Extract the (X, Y) coordinate from the center of the cell holding the provided text.  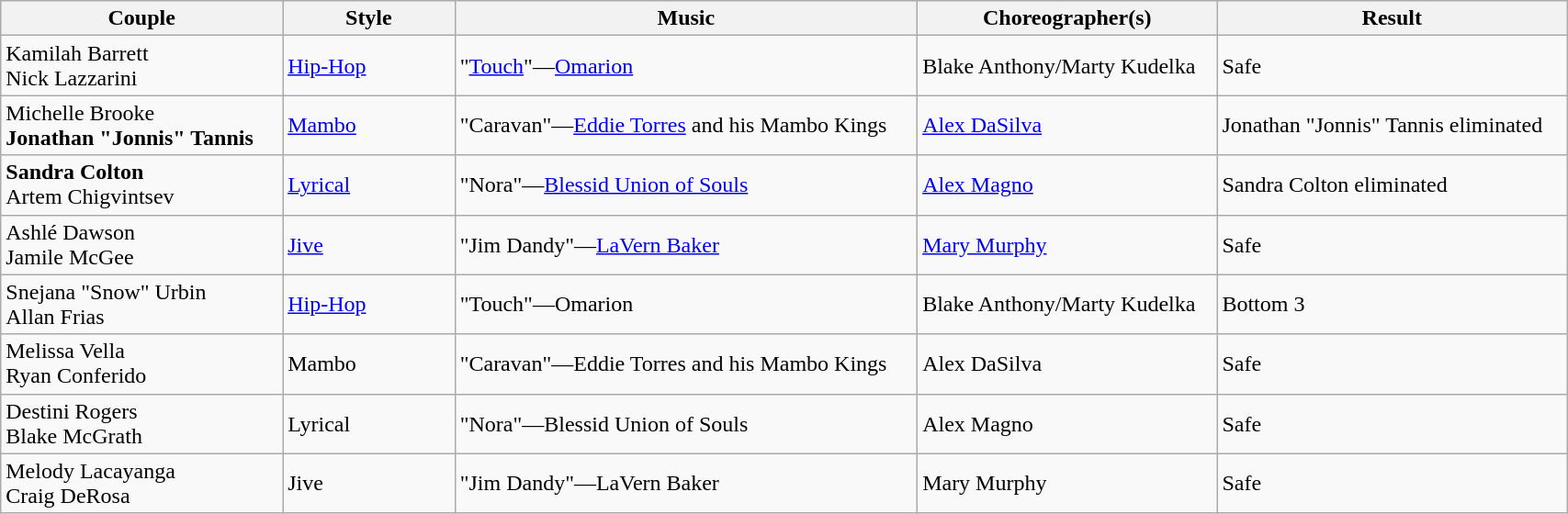
Couple (141, 18)
Kamilah BarrettNick Lazzarini (141, 66)
Choreographer(s) (1067, 18)
Snejana "Snow" UrbinAllan Frias (141, 305)
Ashlé DawsonJamile McGee (141, 244)
Result (1393, 18)
Michelle BrookeJonathan "Jonnis" Tannis (141, 125)
Destini RogersBlake McGrath (141, 424)
Sandra Colton eliminated (1393, 185)
Melissa VellaRyan Conferido (141, 363)
Bottom 3 (1393, 305)
Style (369, 18)
Music (685, 18)
Jonathan "Jonnis" Tannis eliminated (1393, 125)
Melody LacayangaCraig DeRosa (141, 483)
Sandra ColtonArtem Chigvintsev (141, 185)
